Determine the [X, Y] coordinate at the center of the cell enclosing the given text.  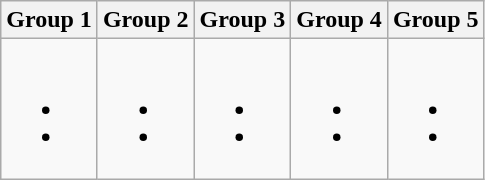
Group 3 [242, 20]
Group 4 [340, 20]
Group 5 [436, 20]
Group 1 [50, 20]
Group 2 [146, 20]
